Capture the cell that displays the provided text and extract its [X, Y] central coordinate. 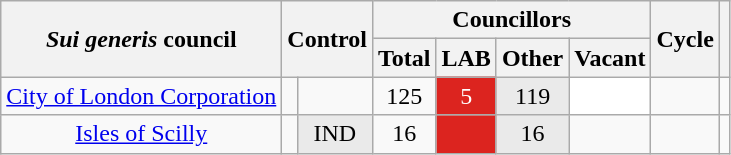
Control [328, 39]
City of London Corporation [142, 96]
Vacant [610, 58]
Other [532, 58]
LAB [466, 58]
Total [404, 58]
Cycle [685, 39]
Sui generis council [142, 39]
125 [404, 96]
Isles of Scilly [142, 134]
119 [532, 96]
IND [334, 134]
Councillors [512, 20]
5 [466, 96]
